Pinpoint the cell where the given text exists, returning its (X, Y) midpoint coordinate. 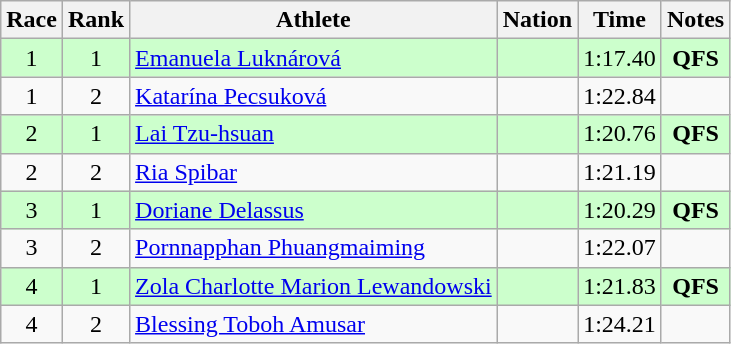
Pornnapphan Phuangmaiming (314, 248)
Ria Spibar (314, 172)
1:17.40 (620, 58)
1:22.07 (620, 248)
Katarína Pecsuková (314, 96)
Blessing Toboh Amusar (314, 324)
Doriane Delassus (314, 210)
Athlete (314, 20)
Nation (537, 20)
Notes (695, 20)
Rank (96, 20)
1:20.76 (620, 134)
Race (32, 20)
Zola Charlotte Marion Lewandowski (314, 286)
Lai Tzu-hsuan (314, 134)
1:21.83 (620, 286)
1:24.21 (620, 324)
1:22.84 (620, 96)
Emanuela Luknárová (314, 58)
1:21.19 (620, 172)
1:20.29 (620, 210)
Time (620, 20)
